Identify which cell holds the provided text, then report its [x, y] central coordinate. 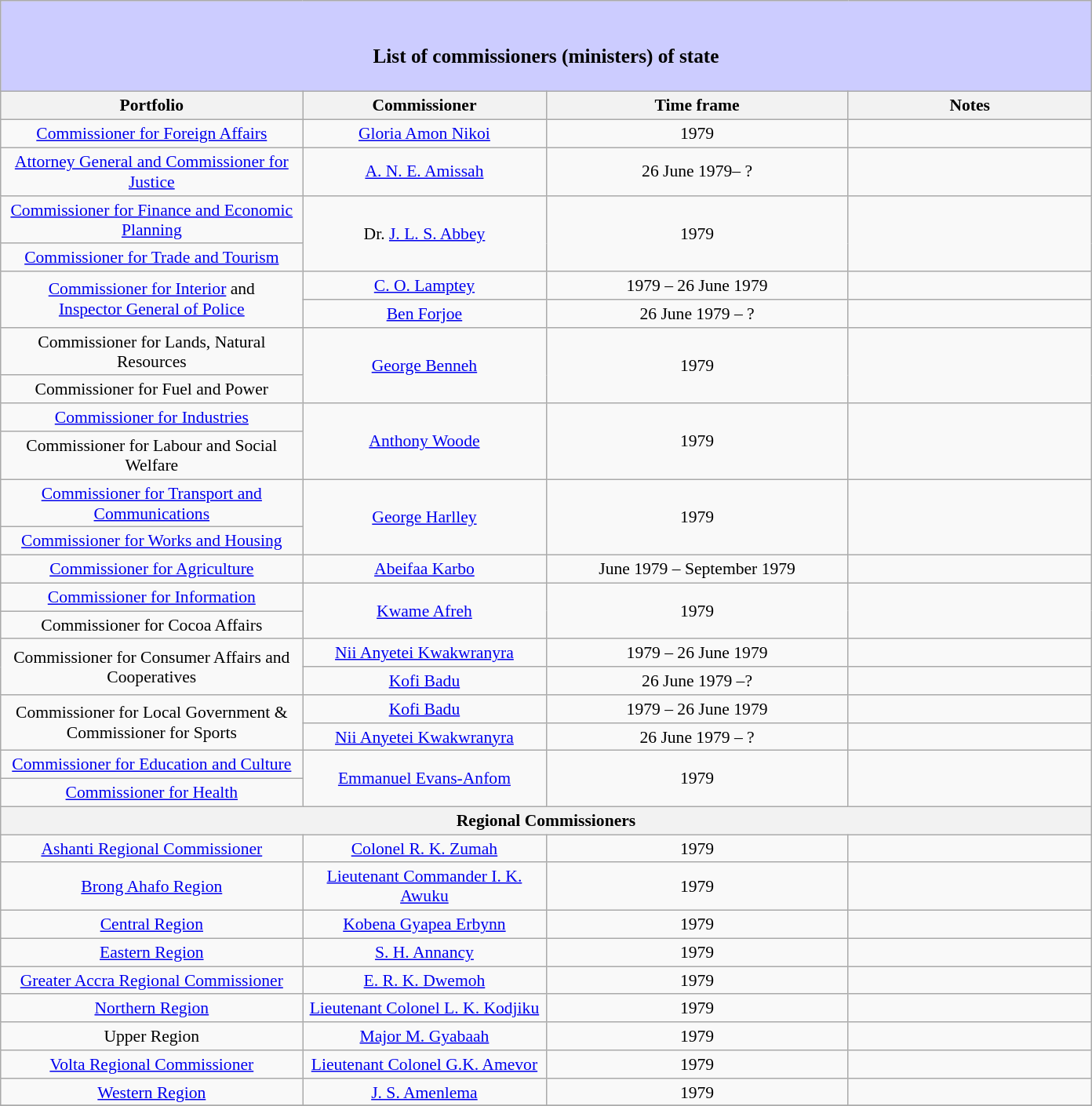
Kobena Gyapea Erbynn [424, 925]
Commissioner for Consumer Affairs and Cooperatives [152, 667]
Commissioner for Information [152, 598]
Anthony Woode [424, 441]
S. H. Annancy [424, 953]
Volta Regional Commissioner [152, 1064]
Commissioner for Interior andInspector General of Police [152, 300]
Commissioner for Labour and Social Welfare [152, 455]
Commissioner for Industries [152, 417]
C. O. Lamptey [424, 286]
Eastern Region [152, 953]
Gloria Amon Nikoi [424, 134]
Abeifaa Karbo [424, 569]
26 June 1979– ? [697, 173]
Commissioner for Works and Housing [152, 541]
Central Region [152, 925]
George Benneh [424, 366]
June 1979 – September 1979 [697, 569]
Lieutenant Colonel L. K. Kodjiku [424, 1009]
Time frame [697, 106]
Major M. Gyabaah [424, 1036]
Ben Forjoe [424, 314]
Commissioner for Local Government & Commissioner for Sports [152, 723]
A. N. E. Amissah [424, 173]
Commissioner for Transport and Communications [152, 504]
E. R. K. Dwemoh [424, 980]
George Harlley [424, 518]
Commissioner for Lands, Natural Resources [152, 351]
Commissioner for Finance and Economic Planning [152, 220]
Commissioner for Education and Culture [152, 765]
Ashanti Regional Commissioner [152, 849]
List of commissioners (ministers) of state [546, 46]
Commissioner [424, 106]
Brong Ahafo Region [152, 886]
Attorney General and Commissioner for Justice [152, 173]
Notes [970, 106]
Commissioner for Cocoa Affairs [152, 625]
Commissioner for Fuel and Power [152, 390]
Kwame Afreh [424, 612]
Commissioner for Trade and Tourism [152, 258]
Regional Commissioners [546, 821]
Commissioner for Foreign Affairs [152, 134]
Upper Region [152, 1036]
Dr. J. L. S. Abbey [424, 234]
Lieutenant Commander I. K. Awuku [424, 886]
Commissioner for Health [152, 793]
26 June 1979 –? [697, 681]
Northern Region [152, 1009]
Greater Accra Regional Commissioner [152, 980]
Portfolio [152, 106]
Lieutenant Colonel G.K. Amevor [424, 1064]
Emmanuel Evans-Anfom [424, 778]
Commissioner for Agriculture [152, 569]
Colonel R. K. Zumah [424, 849]
